Determine the (x, y) coordinate at the center of the cell enclosing the given text.  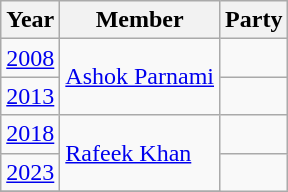
Year (30, 20)
2013 (30, 96)
Rafeek Khan (140, 153)
Ashok Parnami (140, 77)
2018 (30, 134)
Member (140, 20)
Party (254, 20)
2008 (30, 58)
2023 (30, 172)
